Determine the (X, Y) coordinate at the center of the cell enclosing the given text.  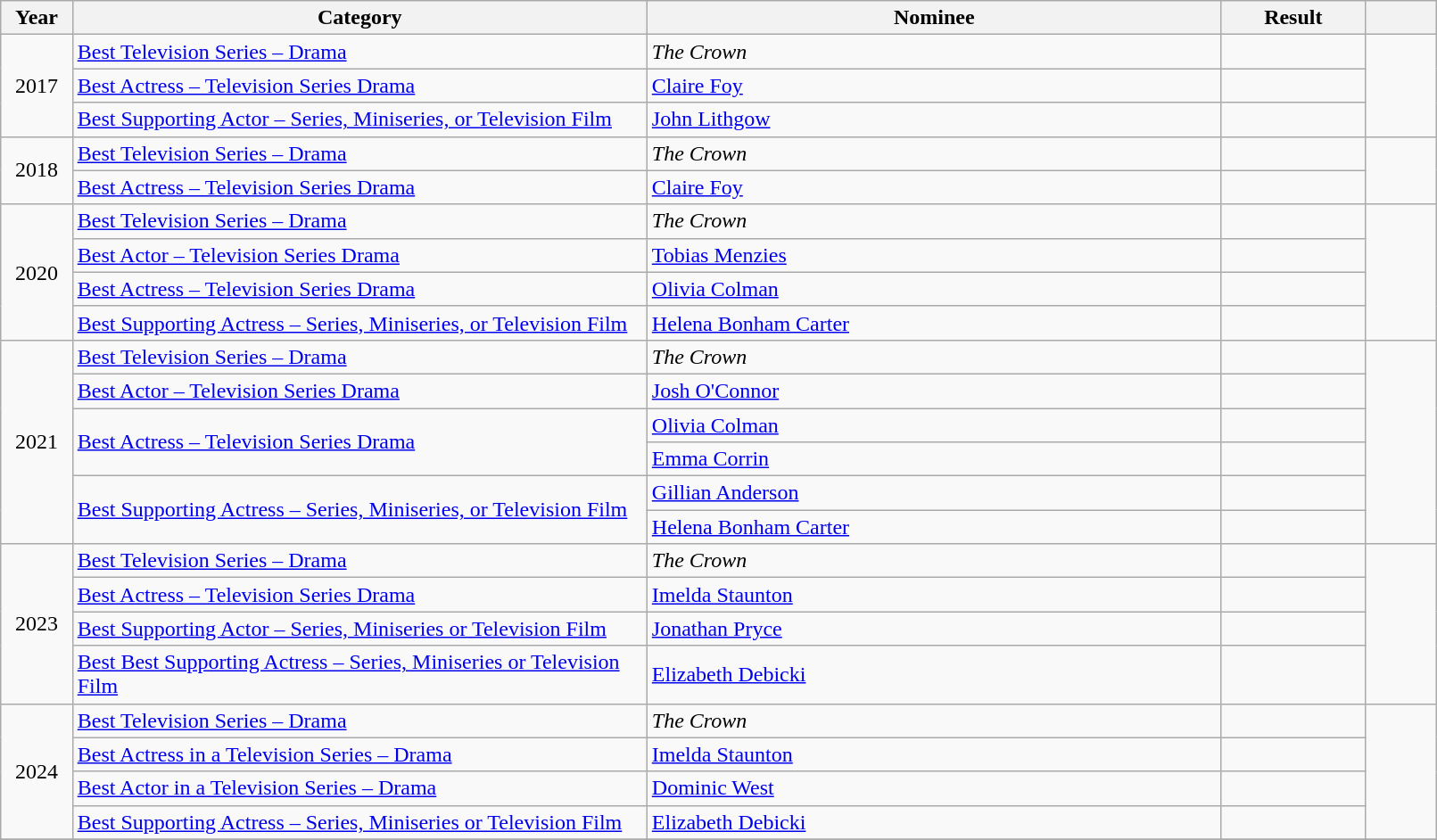
Dominic West (934, 788)
Best Best Supporting Actress – Series, Miniseries or Television Film (359, 674)
Best Supporting Actor – Series, Miniseries or Television Film (359, 629)
Best Supporting Actor – Series, Miniseries, or Television Film (359, 119)
Best Supporting Actress – Series, Miniseries or Television Film (359, 822)
John Lithgow (934, 119)
Tobias Menzies (934, 255)
2021 (37, 441)
2020 (37, 272)
2023 (37, 624)
Emma Corrin (934, 459)
Gillian Anderson (934, 493)
Result (1293, 18)
Nominee (934, 18)
Jonathan Pryce (934, 629)
Best Actress in a Television Series – Drama (359, 754)
2018 (37, 170)
Year (37, 18)
Josh O'Connor (934, 391)
Best Actor in a Television Series – Drama (359, 788)
2024 (37, 771)
Category (359, 18)
2017 (37, 86)
